Output the [X, Y] coordinate of the center of the cell containing the given text.  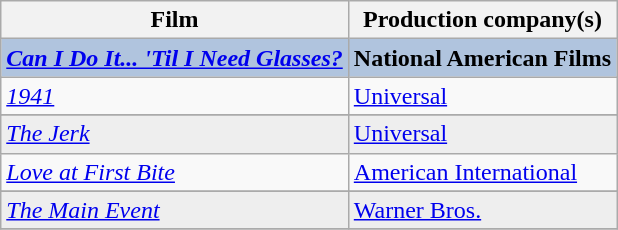
The Main Event [175, 210]
1941 [175, 96]
Love at First Bite [175, 172]
The Jerk [175, 134]
American International [482, 172]
Film [175, 20]
National American Films [482, 58]
Warner Bros. [482, 210]
Can I Do It... 'Til I Need Glasses? [175, 58]
Production company(s) [482, 20]
